Search for the cell housing the specified text and yield its (x, y) center coordinate. 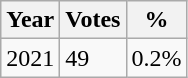
Votes (93, 20)
Year (30, 20)
2021 (30, 58)
0.2% (156, 58)
% (156, 20)
49 (93, 58)
